Identify which cell holds the provided text, then report its (X, Y) central coordinate. 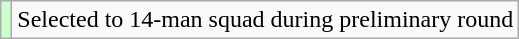
Selected to 14-man squad during preliminary round (266, 20)
